Locate the cell with the specified text and output its [x, y] center coordinate. 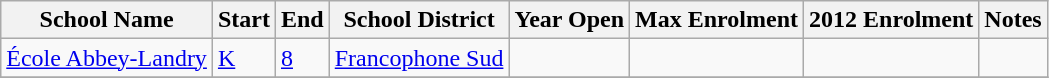
École Abbey-Landry [107, 58]
Year Open [570, 20]
Francophone Sud [419, 58]
Notes [1013, 20]
Max Enrolment [717, 20]
School Name [107, 20]
School District [419, 20]
End [302, 20]
8 [302, 58]
Start [244, 20]
2012 Enrolment [892, 20]
K [244, 58]
